Locate the cell with the specified text and output its (x, y) center coordinate. 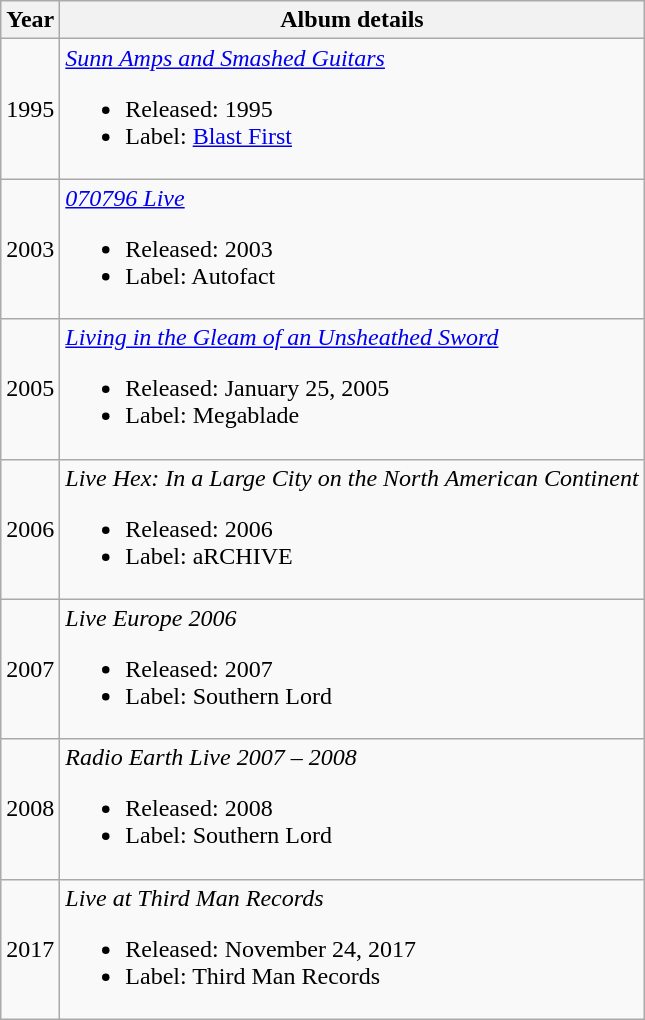
2008 (30, 809)
070796 LiveReleased: 2003Label: Autofact (352, 249)
2005 (30, 389)
Year (30, 20)
2006 (30, 529)
Live Europe 2006Released: 2007Label: Southern Lord (352, 669)
Living in the Gleam of an Unsheathed SwordReleased: January 25, 2005Label: Megablade (352, 389)
Radio Earth Live 2007 – 2008Released: 2008Label: Southern Lord (352, 809)
2003 (30, 249)
1995 (30, 109)
Album details (352, 20)
Sunn Amps and Smashed GuitarsReleased: 1995Label: Blast First (352, 109)
2017 (30, 949)
2007 (30, 669)
Live Hex: In a Large City on the North American ContinentReleased: 2006Label: aRCHIVE (352, 529)
Live at Third Man RecordsReleased: November 24, 2017Label: Third Man Records (352, 949)
